Search for the cell housing the specified text and yield its (x, y) center coordinate. 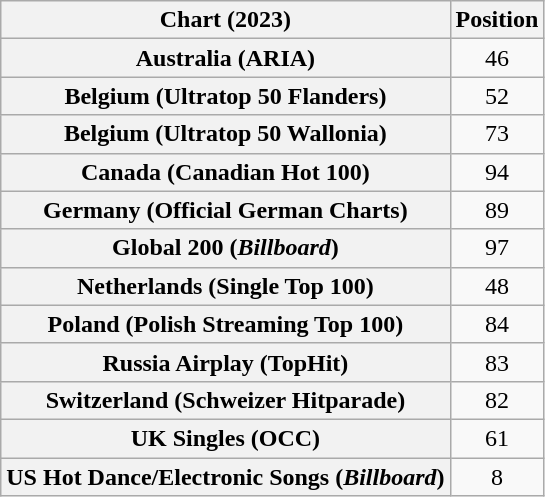
48 (497, 286)
Belgium (Ultratop 50 Flanders) (226, 96)
94 (497, 172)
Position (497, 20)
83 (497, 362)
8 (497, 477)
61 (497, 438)
US Hot Dance/Electronic Songs (Billboard) (226, 477)
Russia Airplay (TopHit) (226, 362)
52 (497, 96)
UK Singles (OCC) (226, 438)
Switzerland (Schweizer Hitparade) (226, 400)
Poland (Polish Streaming Top 100) (226, 324)
46 (497, 58)
Germany (Official German Charts) (226, 210)
84 (497, 324)
Netherlands (Single Top 100) (226, 286)
Global 200 (Billboard) (226, 248)
89 (497, 210)
82 (497, 400)
Canada (Canadian Hot 100) (226, 172)
97 (497, 248)
Chart (2023) (226, 20)
Australia (ARIA) (226, 58)
Belgium (Ultratop 50 Wallonia) (226, 134)
73 (497, 134)
